Determine the [x, y] coordinate at the center of the cell enclosing the given text.  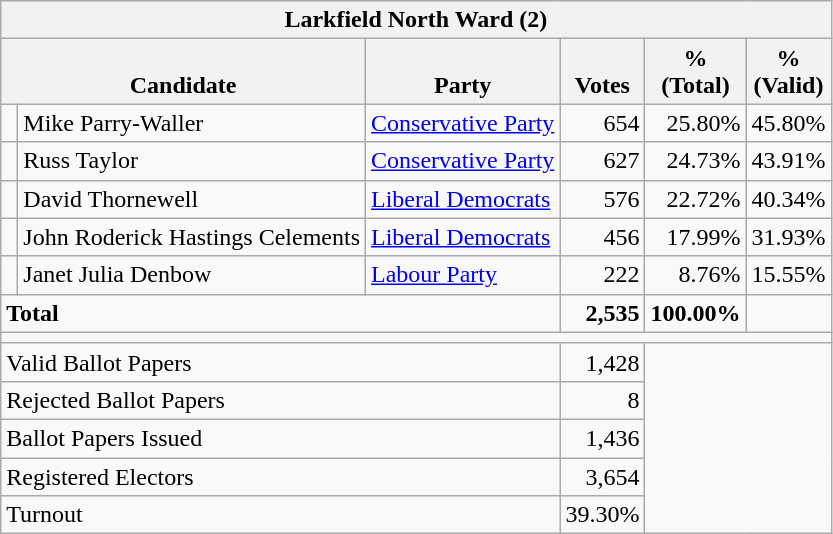
1,436 [602, 438]
43.91% [788, 161]
Janet Julia Denbow [192, 275]
Larkfield North Ward (2) [416, 20]
45.80% [788, 123]
25.80% [696, 123]
654 [602, 123]
2,535 [602, 313]
Labour Party [463, 275]
Votes [602, 72]
31.93% [788, 237]
Candidate [184, 72]
100.00% [696, 313]
Mike Parry-Waller [192, 123]
Russ Taylor [192, 161]
8 [602, 400]
Party [463, 72]
%(Total) [696, 72]
Total [280, 313]
22.72% [696, 199]
15.55% [788, 275]
8.76% [696, 275]
%(Valid) [788, 72]
576 [602, 199]
39.30% [602, 515]
David Thornewell [192, 199]
17.99% [696, 237]
40.34% [788, 199]
Turnout [280, 515]
1,428 [602, 362]
Registered Electors [280, 477]
John Roderick Hastings Celements [192, 237]
Valid Ballot Papers [280, 362]
Ballot Papers Issued [280, 438]
222 [602, 275]
24.73% [696, 161]
3,654 [602, 477]
456 [602, 237]
627 [602, 161]
Rejected Ballot Papers [280, 400]
